Return the (X, Y) coordinate for the center point of the cell that contains the specified text.  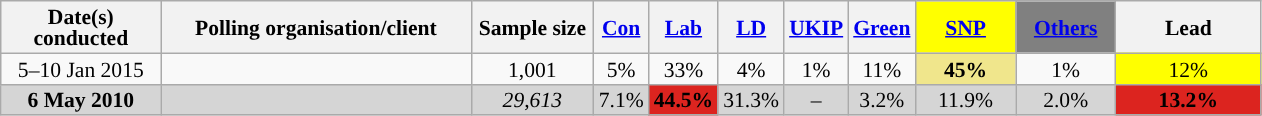
11.9% (965, 100)
Lab (684, 27)
Others (1066, 27)
12% (1188, 68)
Sample size (532, 27)
7.1% (622, 100)
33% (684, 68)
3.2% (882, 100)
29,613 (532, 100)
6 May 2010 (81, 100)
13.2% (1188, 100)
5% (622, 68)
UKIP (816, 27)
Date(s)conducted (81, 27)
LD (751, 27)
– (816, 100)
Lead (1188, 27)
Polling organisation/client (316, 27)
2.0% (1066, 100)
5–10 Jan 2015 (81, 68)
44.5% (684, 100)
Con (622, 27)
45% (965, 68)
SNP (965, 27)
4% (751, 68)
Green (882, 27)
11% (882, 68)
31.3% (751, 100)
1,001 (532, 68)
